Locate the cell with the specified text and output its (x, y) center coordinate. 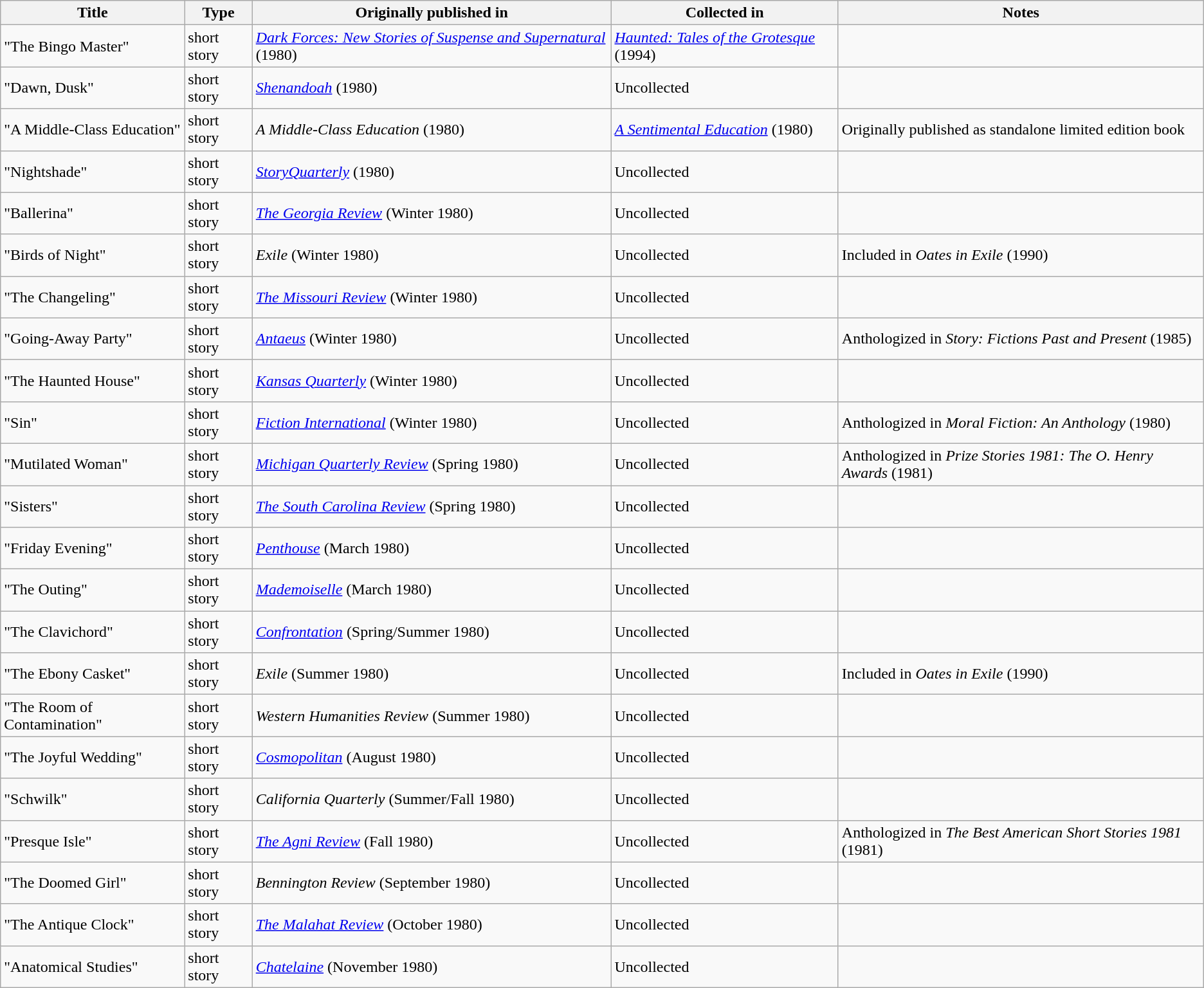
"Friday Evening" (93, 548)
Anthologized in The Best American Short Stories 1981 (1981) (1021, 841)
"Anatomical Studies" (93, 966)
"Sin" (93, 422)
"The Joyful Wedding" (93, 758)
"The Bingo Master" (93, 46)
Chatelaine (November 1980) (432, 966)
"Birds of Night" (93, 255)
Collected in (724, 13)
"Mutilated Woman" (93, 464)
The Agni Review (Fall 1980) (432, 841)
Anthologized in Story: Fictions Past and Present (1985) (1021, 338)
"The Ebony Casket" (93, 674)
Anthologized in Prize Stories 1981: The O. Henry Awards (1981) (1021, 464)
"The Changeling" (93, 297)
Type (219, 13)
"Going-Away Party" (93, 338)
The Missouri Review (Winter 1980) (432, 297)
A Middle-Class Education (1980) (432, 130)
Title (93, 13)
Dark Forces: New Stories of Suspense and Supernatural (1980) (432, 46)
The South Carolina Review (Spring 1980) (432, 506)
"Nightshade" (93, 171)
Exile (Winter 1980) (432, 255)
"Schwilk" (93, 799)
"The Antique Clock" (93, 925)
The Georgia Review (Winter 1980) (432, 214)
"The Haunted House" (93, 381)
Exile (Summer 1980) (432, 674)
The Malahat Review (October 1980) (432, 925)
"Presque Isle" (93, 841)
Anthologized in Moral Fiction: An Anthology (1980) (1021, 422)
A Sentimental Education (1980) (724, 130)
California Quarterly (Summer/Fall 1980) (432, 799)
"The Room of Contamination" (93, 715)
Penthouse (March 1980) (432, 548)
"Dawn, Dusk" (93, 87)
"The Doomed Girl" (93, 883)
StoryQuarterly (1980) (432, 171)
Bennington Review (September 1980) (432, 883)
Originally published as standalone limited edition book (1021, 130)
"The Clavichord" (93, 632)
Haunted: Tales of the Grotesque (1994) (724, 46)
Kansas Quarterly (Winter 1980) (432, 381)
"Sisters" (93, 506)
Western Humanities Review (Summer 1980) (432, 715)
Originally published in (432, 13)
Antaeus (Winter 1980) (432, 338)
Michigan Quarterly Review (Spring 1980) (432, 464)
Shenandoah (1980) (432, 87)
Notes (1021, 13)
Cosmopolitan (August 1980) (432, 758)
"A Middle-Class Education" (93, 130)
Fiction International (Winter 1980) (432, 422)
Mademoiselle (March 1980) (432, 590)
Confrontation (Spring/Summer 1980) (432, 632)
"The Outing" (93, 590)
"Ballerina" (93, 214)
